Return the [x, y] coordinate for the center point of the cell that contains the specified text.  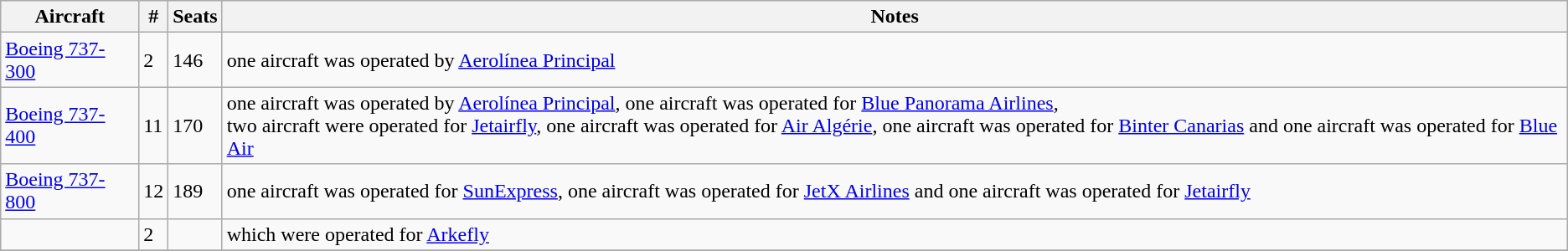
Aircraft [70, 17]
Boeing 737-400 [70, 125]
Seats [195, 17]
170 [195, 125]
one aircraft was operated by Aerolínea Principal [895, 60]
Notes [895, 17]
which were operated for Arkefly [895, 234]
Boeing 737-300 [70, 60]
# [154, 17]
12 [154, 191]
one aircraft was operated for SunExpress, one aircraft was operated for JetX Airlines and one aircraft was operated for Jetairfly [895, 191]
11 [154, 125]
189 [195, 191]
Boeing 737-800 [70, 191]
146 [195, 60]
